Detect which cell encompasses the target text, then output its (x, y) center coordinate. 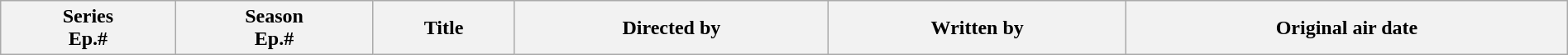
Written by (978, 28)
Original air date (1347, 28)
Title (443, 28)
SeriesEp.# (88, 28)
SeasonEp.# (275, 28)
Directed by (672, 28)
